Pinpoint the cell where the given text exists, returning its [x, y] midpoint coordinate. 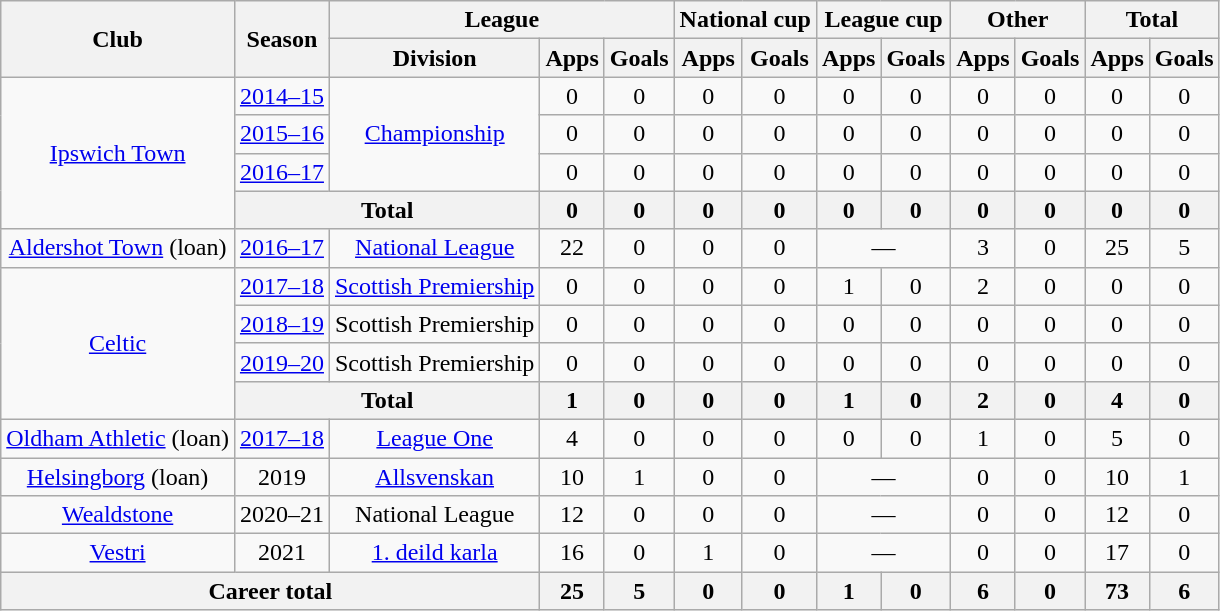
Celtic [118, 343]
Ipswich Town [118, 153]
2015–16 [282, 134]
2014–15 [282, 96]
Aldershot Town (loan) [118, 248]
League One [434, 438]
2020–21 [282, 515]
22 [572, 248]
Club [118, 39]
2019 [282, 477]
Oldham Athletic (loan) [118, 438]
17 [1117, 553]
73 [1117, 591]
Allsvenskan [434, 477]
1. deild karla [434, 553]
Other [1018, 20]
Vestri [118, 553]
Season [282, 39]
Career total [270, 591]
3 [983, 248]
League [502, 20]
Wealdstone [118, 515]
16 [572, 553]
2018–19 [282, 324]
League cup [883, 20]
2019–20 [282, 362]
National cup [745, 20]
Championship [434, 134]
Helsingborg (loan) [118, 477]
2021 [282, 553]
Division [434, 58]
